Capture the cell that displays the provided text and extract its (x, y) central coordinate. 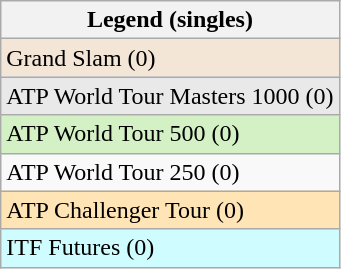
ATP World Tour 500 (0) (170, 134)
ATP World Tour Masters 1000 (0) (170, 96)
Legend (singles) (170, 20)
ATP World Tour 250 (0) (170, 172)
ATP Challenger Tour (0) (170, 210)
Grand Slam (0) (170, 58)
ITF Futures (0) (170, 248)
